For the text-containing cell, return its midpoint in [X, Y] coordinate format. 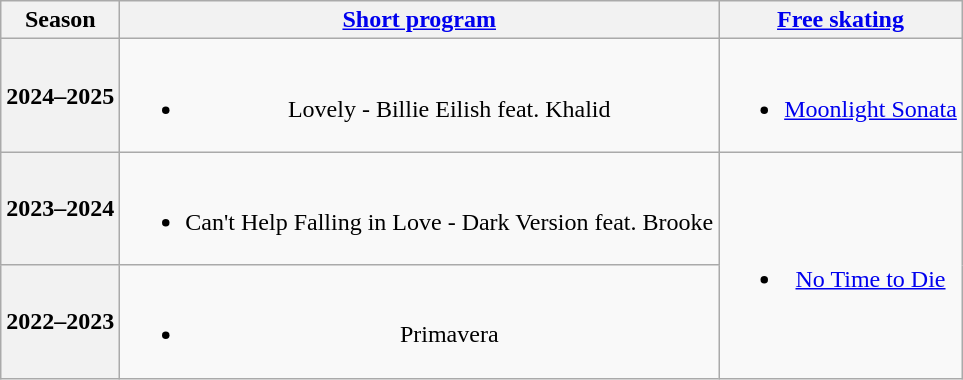
Can't Help Falling in Love - Dark Version feat. Brooke [420, 208]
No Time to Die [841, 265]
2023–2024 [60, 208]
2022–2023 [60, 322]
2024–2025 [60, 96]
Moonlight Sonata [841, 96]
Lovely - Billie Eilish feat. Khalid [420, 96]
Short program [420, 20]
Primavera [420, 322]
Season [60, 20]
Free skating [841, 20]
